Determine the (X, Y) coordinate at the center of the cell enclosing the given text.  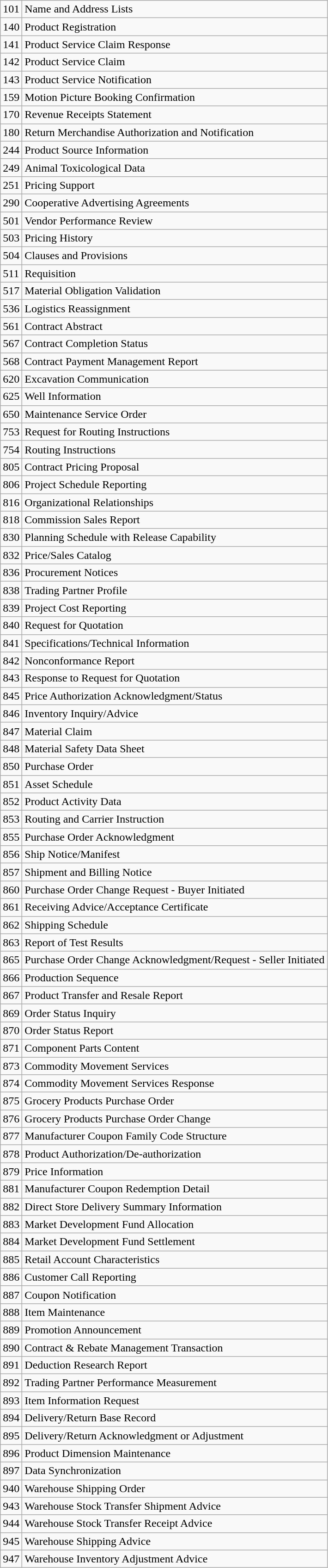
143 (11, 80)
891 (11, 1365)
852 (11, 802)
Price/Sales Catalog (175, 555)
Contract Pricing Proposal (175, 467)
620 (11, 379)
Logistics Reassignment (175, 309)
876 (11, 1119)
805 (11, 467)
140 (11, 27)
101 (11, 9)
Direct Store Delivery Summary Information (175, 1207)
Order Status Report (175, 1030)
Shipment and Billing Notice (175, 872)
862 (11, 925)
Ship Notice/Manifest (175, 855)
881 (11, 1189)
Material Obligation Validation (175, 291)
561 (11, 326)
884 (11, 1242)
Report of Test Results (175, 942)
Item Maintenance (175, 1312)
Name and Address Lists (175, 9)
Market Development Fund Settlement (175, 1242)
836 (11, 573)
865 (11, 960)
943 (11, 1506)
650 (11, 414)
Product Dimension Maintenance (175, 1453)
Material Safety Data Sheet (175, 749)
Purchase Order (175, 766)
170 (11, 115)
Deduction Research Report (175, 1365)
Warehouse Inventory Adjustment Advice (175, 1559)
Project Cost Reporting (175, 608)
875 (11, 1101)
Vendor Performance Review (175, 221)
888 (11, 1312)
947 (11, 1559)
Product Registration (175, 27)
818 (11, 520)
Purchase Order Acknowledgment (175, 837)
Contract & Rebate Management Transaction (175, 1348)
Warehouse Stock Transfer Shipment Advice (175, 1506)
Delivery/Return Base Record (175, 1418)
Item Information Request (175, 1401)
846 (11, 713)
Price Authorization Acknowledgment/Status (175, 696)
Order Status Inquiry (175, 1013)
863 (11, 942)
830 (11, 538)
Well Information (175, 397)
879 (11, 1171)
Commodity Movement Services Response (175, 1084)
850 (11, 766)
893 (11, 1401)
Shipping Schedule (175, 925)
290 (11, 203)
Receiving Advice/Acceptance Certificate (175, 907)
842 (11, 661)
845 (11, 696)
840 (11, 626)
753 (11, 432)
Project Schedule Reporting (175, 484)
Product Source Information (175, 150)
889 (11, 1330)
855 (11, 837)
Cooperative Advertising Agreements (175, 203)
853 (11, 819)
251 (11, 185)
Contract Payment Management Report (175, 361)
244 (11, 150)
944 (11, 1524)
Pricing Support (175, 185)
Organizational Relationships (175, 502)
Trading Partner Profile (175, 590)
501 (11, 221)
Delivery/Return Acknowledgment or Adjustment (175, 1436)
Routing Instructions (175, 449)
897 (11, 1471)
887 (11, 1295)
816 (11, 502)
Return Merchandise Authorization and Notification (175, 132)
503 (11, 238)
Product Service Notification (175, 80)
Routing and Carrier Instruction (175, 819)
882 (11, 1207)
871 (11, 1048)
857 (11, 872)
841 (11, 643)
847 (11, 731)
Requisition (175, 273)
873 (11, 1066)
Product Service Claim Response (175, 44)
867 (11, 995)
Excavation Communication (175, 379)
860 (11, 890)
839 (11, 608)
945 (11, 1541)
806 (11, 484)
877 (11, 1136)
940 (11, 1488)
832 (11, 555)
754 (11, 449)
870 (11, 1030)
838 (11, 590)
Contract Abstract (175, 326)
866 (11, 978)
895 (11, 1436)
536 (11, 309)
Procurement Notices (175, 573)
Specifications/Technical Information (175, 643)
Warehouse Shipping Order (175, 1488)
Purchase Order Change Acknowledgment/Request - Seller Initiated (175, 960)
886 (11, 1277)
874 (11, 1084)
Material Claim (175, 731)
Warehouse Shipping Advice (175, 1541)
Motion Picture Booking Confirmation (175, 97)
Commodity Movement Services (175, 1066)
142 (11, 62)
892 (11, 1383)
848 (11, 749)
Customer Call Reporting (175, 1277)
Trading Partner Performance Measurement (175, 1383)
Clauses and Provisions (175, 256)
861 (11, 907)
Purchase Order Change Request - Buyer Initiated (175, 890)
Response to Request for Quotation (175, 678)
517 (11, 291)
511 (11, 273)
Retail Account Characteristics (175, 1259)
885 (11, 1259)
Product Transfer and Resale Report (175, 995)
Grocery Products Purchase Order (175, 1101)
Contract Completion Status (175, 344)
Maintenance Service Order (175, 414)
Product Authorization/De-authorization (175, 1154)
843 (11, 678)
249 (11, 167)
Production Sequence (175, 978)
Price Information (175, 1171)
Coupon Notification (175, 1295)
Pricing History (175, 238)
Product Activity Data (175, 802)
Request for Quotation (175, 626)
Product Service Claim (175, 62)
159 (11, 97)
Request for Routing Instructions (175, 432)
883 (11, 1224)
896 (11, 1453)
Manufacturer Coupon Redemption Detail (175, 1189)
878 (11, 1154)
625 (11, 397)
Component Parts Content (175, 1048)
Manufacturer Coupon Family Code Structure (175, 1136)
567 (11, 344)
141 (11, 44)
856 (11, 855)
Asset Schedule (175, 784)
568 (11, 361)
894 (11, 1418)
Revenue Receipts Statement (175, 115)
851 (11, 784)
Warehouse Stock Transfer Receipt Advice (175, 1524)
180 (11, 132)
Inventory Inquiry/Advice (175, 713)
504 (11, 256)
Promotion Announcement (175, 1330)
Grocery Products Purchase Order Change (175, 1119)
Data Synchronization (175, 1471)
869 (11, 1013)
Market Development Fund Allocation (175, 1224)
Nonconformance Report (175, 661)
Commission Sales Report (175, 520)
890 (11, 1348)
Animal Toxicological Data (175, 167)
Planning Schedule with Release Capability (175, 538)
